Find where the given text appears and provide that cell's center as [X, Y] coordinate. 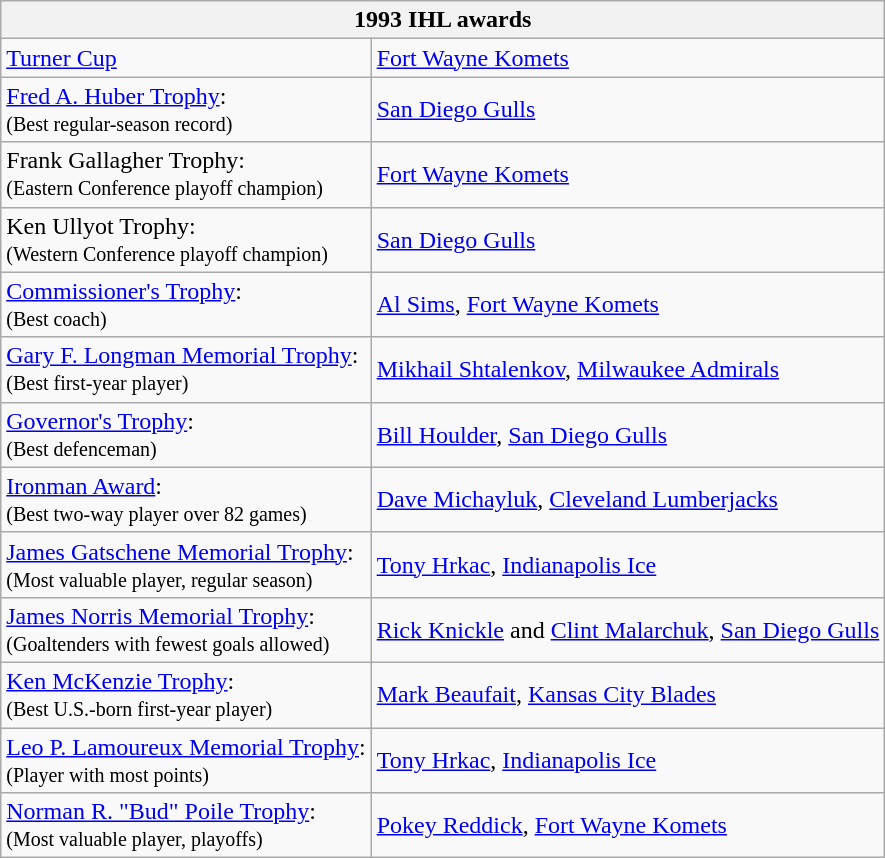
James Gatschene Memorial Trophy:(Most valuable player, regular season) [186, 564]
Mikhail Shtalenkov, Milwaukee Admirals [628, 370]
Al Sims, Fort Wayne Komets [628, 304]
Leo P. Lamoureux Memorial Trophy:(Player with most points) [186, 760]
Turner Cup [186, 58]
Rick Knickle and Clint Malarchuk, San Diego Gulls [628, 630]
Commissioner's Trophy:(Best coach) [186, 304]
Ken McKenzie Trophy:(Best U.S.-born first-year player) [186, 694]
Norman R. "Bud" Poile Trophy:(Most valuable player, playoffs) [186, 826]
Governor's Trophy:(Best defenceman) [186, 434]
Fred A. Huber Trophy:(Best regular-season record) [186, 110]
Ken Ullyot Trophy: (Western Conference playoff champion) [186, 240]
Gary F. Longman Memorial Trophy:(Best first-year player) [186, 370]
James Norris Memorial Trophy:(Goaltenders with fewest goals allowed) [186, 630]
1993 IHL awards [443, 20]
Pokey Reddick, Fort Wayne Komets [628, 826]
Mark Beaufait, Kansas City Blades [628, 694]
Frank Gallagher Trophy:(Eastern Conference playoff champion) [186, 174]
Ironman Award:(Best two-way player over 82 games) [186, 500]
Dave Michayluk, Cleveland Lumberjacks [628, 500]
Bill Houlder, San Diego Gulls [628, 434]
